Return (x, y) of the center of cell containing provided text 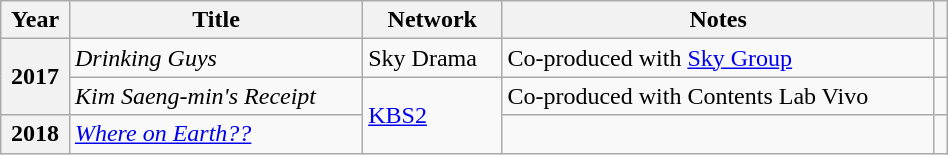
KBS2 (432, 115)
Co-produced with Sky Group (718, 58)
Kim Saeng-min's Receipt (216, 96)
2018 (36, 134)
Where on Earth?? (216, 134)
2017 (36, 77)
Title (216, 20)
Co-produced with Contents Lab Vivo (718, 96)
Drinking Guys (216, 58)
Notes (718, 20)
Network (432, 20)
Sky Drama (432, 58)
Year (36, 20)
